Find where the given text appears and provide that cell's center as [x, y] coordinate. 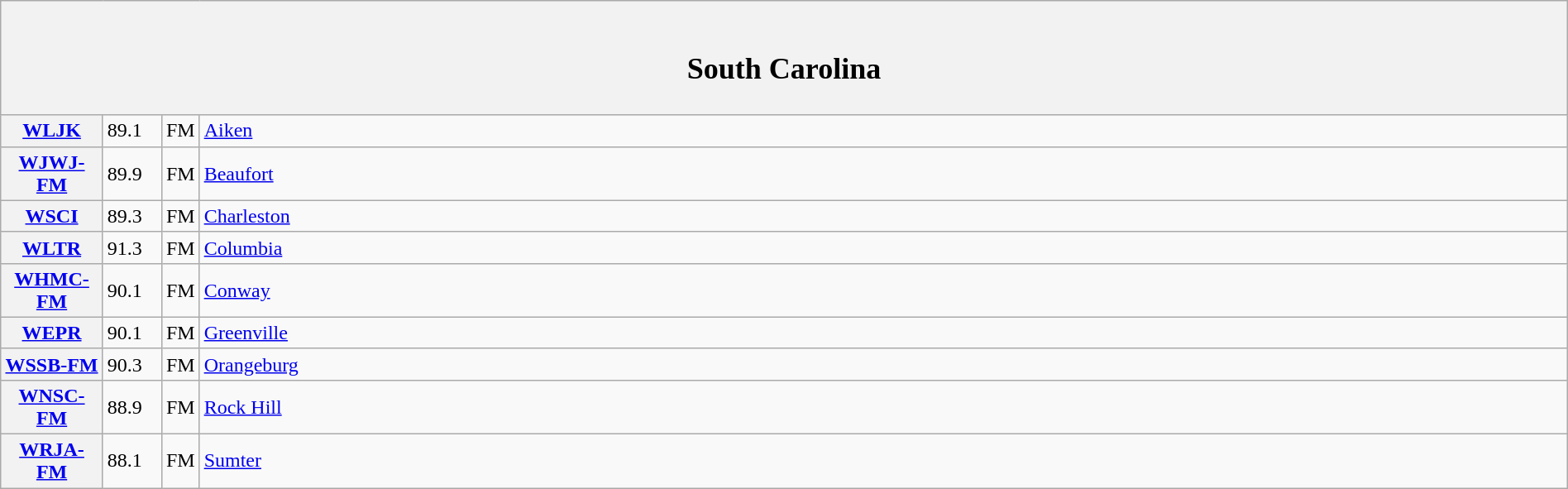
88.1 [132, 462]
Greenville [883, 333]
90.3 [132, 364]
Beaufort [883, 174]
WJWJ-FM [52, 174]
Aiken [883, 131]
89.1 [132, 131]
Sumter [883, 462]
91.3 [132, 247]
89.9 [132, 174]
WSCI [52, 216]
WNSC-FM [52, 407]
Columbia [883, 247]
Orangeburg [883, 364]
Conway [883, 290]
89.3 [132, 216]
Rock Hill [883, 407]
88.9 [132, 407]
WRJA-FM [52, 462]
WEPR [52, 333]
WHMC-FM [52, 290]
Charleston [883, 216]
WLTR [52, 247]
WLJK [52, 131]
WSSB-FM [52, 364]
South Carolina [784, 58]
